Pinpoint the cell where the given text exists, returning its (x, y) midpoint coordinate. 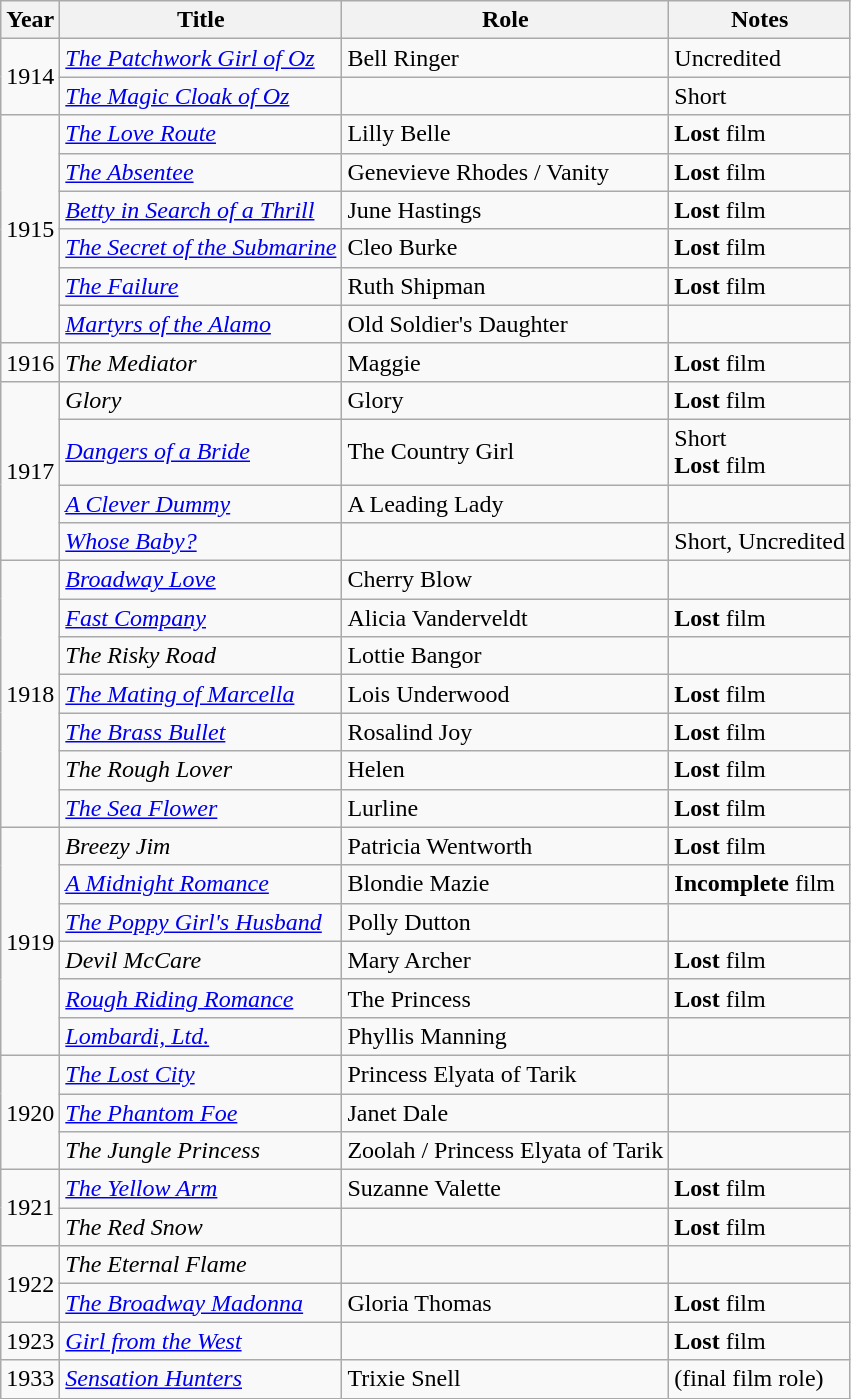
Cherry Blow (506, 580)
The Jungle Princess (201, 1151)
The Yellow Arm (201, 1189)
Lurline (506, 808)
1915 (30, 229)
The Risky Road (201, 656)
The Failure (201, 286)
1922 (30, 1284)
Janet Dale (506, 1113)
Rosalind Joy (506, 732)
Bell Ringer (506, 58)
Devil McCare (201, 960)
Genevieve Rhodes / Vanity (506, 172)
Maggie (506, 362)
The Mediator (201, 362)
A Clever Dummy (201, 503)
The Country Girl (506, 452)
Suzanne Valette (506, 1189)
Lilly Belle (506, 134)
Gloria Thomas (506, 1303)
Phyllis Manning (506, 1036)
Lombardi, Ltd. (201, 1036)
Mary Archer (506, 960)
Martyrs of the Alamo (201, 324)
The Love Route (201, 134)
The Sea Flower (201, 808)
1921 (30, 1208)
The Magic Cloak of Oz (201, 96)
Year (30, 20)
Rough Riding Romance (201, 998)
1914 (30, 77)
Lottie Bangor (506, 656)
Old Soldier's Daughter (506, 324)
Incomplete film (760, 884)
(final film role) (760, 1379)
June Hastings (506, 210)
The Red Snow (201, 1227)
Girl from the West (201, 1341)
The Eternal Flame (201, 1265)
Blondie Mazie (506, 884)
Trixie Snell (506, 1379)
Sensation Hunters (201, 1379)
The Poppy Girl's Husband (201, 922)
Short Lost film (760, 452)
1933 (30, 1379)
Helen (506, 770)
Title (201, 20)
Alicia Vanderveldt (506, 618)
Princess Elyata of Tarik (506, 1074)
The Rough Lover (201, 770)
Ruth Shipman (506, 286)
The Phantom Foe (201, 1113)
Lois Underwood (506, 694)
1923 (30, 1341)
Dangers of a Bride (201, 452)
Zoolah / Princess Elyata of Tarik (506, 1151)
Cleo Burke (506, 248)
The Broadway Madonna (201, 1303)
The Secret of the Submarine (201, 248)
The Mating of Marcella (201, 694)
Short (760, 96)
Uncredited (760, 58)
The Princess (506, 998)
Short, Uncredited (760, 542)
Patricia Wentworth (506, 846)
Breezy Jim (201, 846)
A Midnight Romance (201, 884)
The Patchwork Girl of Oz (201, 58)
1917 (30, 470)
The Absentee (201, 172)
Whose Baby? (201, 542)
1919 (30, 941)
The Lost City (201, 1074)
Role (506, 20)
1920 (30, 1112)
A Leading Lady (506, 503)
Broadway Love (201, 580)
1916 (30, 362)
The Brass Bullet (201, 732)
1918 (30, 694)
Notes (760, 20)
Polly Dutton (506, 922)
Betty in Search of a Thrill (201, 210)
Fast Company (201, 618)
